Locate the cell with the specified text and output its (x, y) center coordinate. 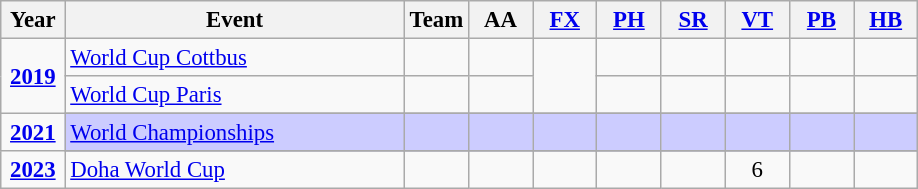
VT (757, 20)
SR (693, 20)
Team (436, 20)
6 (757, 170)
2023 (33, 170)
PB (821, 20)
HB (886, 20)
PH (629, 20)
Event (234, 20)
2019 (33, 76)
Year (33, 20)
World Cup Paris (234, 95)
World Championships (234, 133)
World Cup Cottbus (234, 58)
FX (565, 20)
2021 (33, 133)
Doha World Cup (234, 170)
AA (500, 20)
